Extract the [x, y] coordinate from the center of the cell holding the provided text.  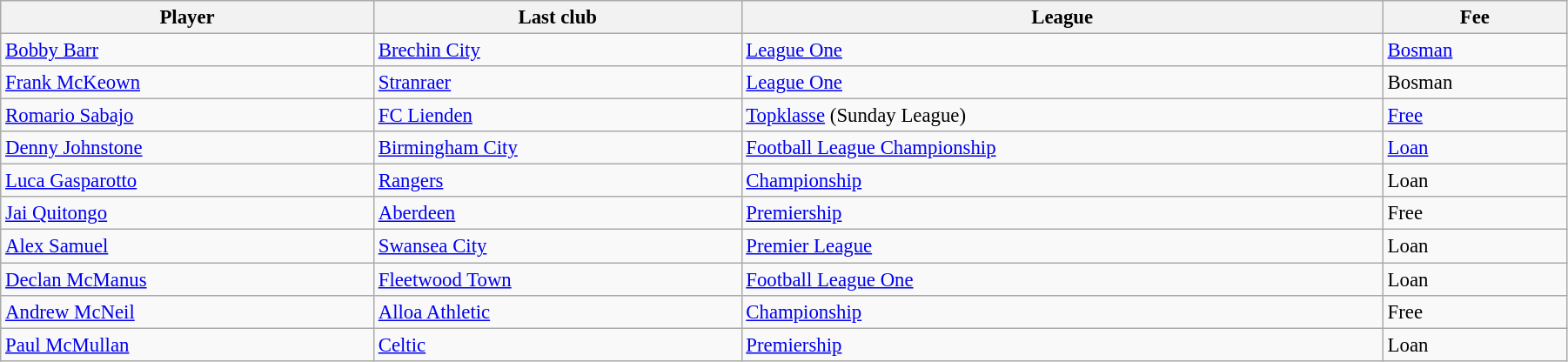
Rangers [557, 181]
Romario Sabajo [188, 116]
Frank McKeown [188, 83]
Andrew McNeil [188, 312]
Fee [1474, 17]
Player [188, 17]
Swansea City [557, 246]
Fleetwood Town [557, 279]
Premier League [1062, 246]
Luca Gasparotto [188, 181]
Declan McManus [188, 279]
Celtic [557, 345]
Paul McMullan [188, 345]
Topklasse (Sunday League) [1062, 116]
Last club [557, 17]
Jai Quitongo [188, 213]
Stranraer [557, 83]
Bobby Barr [188, 50]
Football League One [1062, 279]
Alloa Athletic [557, 312]
Football League Championship [1062, 148]
Alex Samuel [188, 246]
Denny Johnstone [188, 148]
League [1062, 17]
Birmingham City [557, 148]
FC Lienden [557, 116]
Brechin City [557, 50]
Aberdeen [557, 213]
